Locate the cell with the specified text and output its [X, Y] center coordinate. 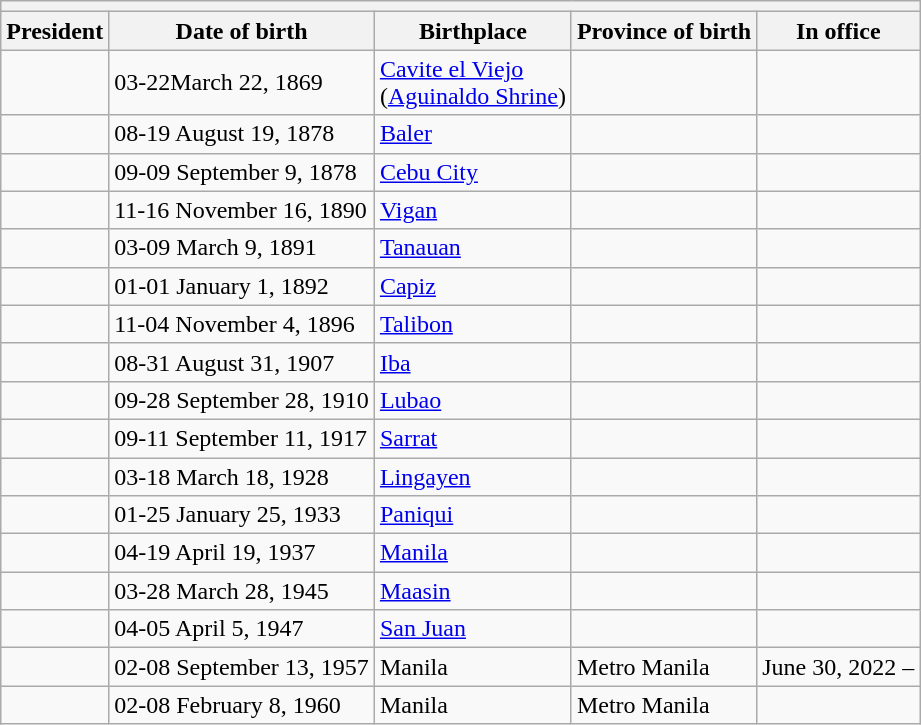
San Juan [472, 629]
Baler [472, 134]
01-25 January 25, 1933 [242, 515]
Sarrat [472, 438]
Capiz [472, 286]
03-18 March 18, 1928 [242, 477]
June 30, 2022 – [838, 667]
03-09 March 9, 1891 [242, 248]
03-28 March 28, 1945 [242, 591]
09-11 September 11, 1917 [242, 438]
Tanauan [472, 248]
02-08 September 13, 1957 [242, 667]
01-01 January 1, 1892 [242, 286]
08-31 August 31, 1907 [242, 362]
In office [838, 31]
04-05 April 5, 1947 [242, 629]
11-04 November 4, 1896 [242, 324]
Province of birth [664, 31]
Maasin [472, 591]
Paniqui [472, 515]
Vigan [472, 210]
04-19 April 19, 1937 [242, 553]
Cebu City [472, 172]
Birthplace [472, 31]
03-22March 22, 1869 [242, 82]
08-19 August 19, 1878 [242, 134]
Talibon [472, 324]
Cavite el Viejo(Aguinaldo Shrine) [472, 82]
09-28 September 28, 1910 [242, 400]
11-16 November 16, 1890 [242, 210]
President [55, 31]
Lingayen [472, 477]
Lubao [472, 400]
02-08 February 8, 1960 [242, 705]
09-09 September 9, 1878 [242, 172]
Date of birth [242, 31]
Iba [472, 362]
